Capture the cell that displays the provided text and extract its (X, Y) central coordinate. 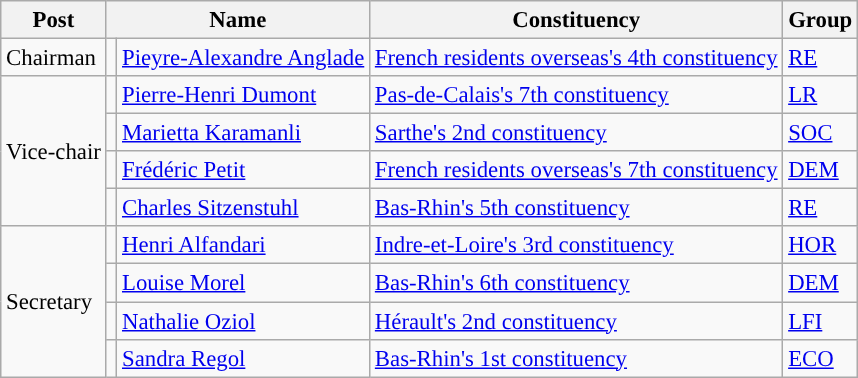
Pierre-Henri Dumont (244, 95)
Marietta Karamanli (244, 133)
French residents overseas's 4th constituency (576, 58)
Bas-Rhin's 5th constituency (576, 208)
Louise Morel (244, 283)
Bas-Rhin's 6th constituency (576, 283)
Frédéric Petit (244, 170)
ECO (820, 358)
Indre-et-Loire's 3rd constituency (576, 245)
HOR (820, 245)
Name (238, 20)
Vice-chair (54, 151)
Pieyre-Alexandre Anglade (244, 58)
Pas-de-Calais's 7th constituency (576, 95)
Bas-Rhin's 1st constituency (576, 358)
LFI (820, 321)
SOC (820, 133)
Constituency (576, 20)
Nathalie Oziol (244, 321)
Secretary (54, 301)
LR (820, 95)
Henri Alfandari (244, 245)
Group (820, 20)
Charles Sitzenstuhl (244, 208)
Post (54, 20)
Chairman (54, 58)
Sarthe's 2nd constituency (576, 133)
French residents overseas's 7th constituency (576, 170)
Hérault's 2nd constituency (576, 321)
Sandra Regol (244, 358)
